Return the (x, y) coordinate for the center point of the cell that contains the specified text.  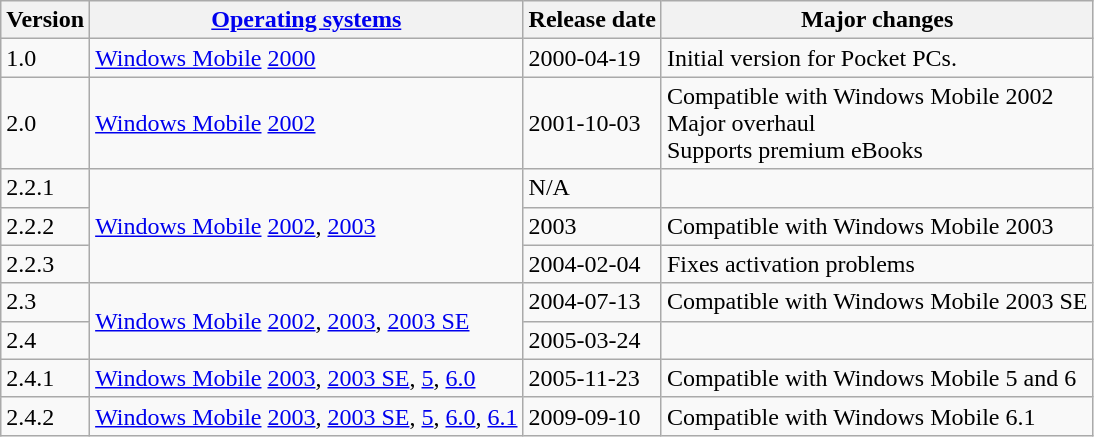
2.4 (46, 340)
Major changes (877, 20)
Compatible with Windows Mobile 2002Major overhaulSupports premium eBooks (877, 123)
2004-07-13 (592, 302)
2.4.2 (46, 416)
Compatible with Windows Mobile 2003 SE (877, 302)
Windows Mobile 2002, 2003 (306, 226)
2.0 (46, 123)
Operating systems (306, 20)
1.0 (46, 58)
Compatible with Windows Mobile 2003 (877, 226)
Windows Mobile 2002 (306, 123)
N/A (592, 188)
Initial version for Pocket PCs. (877, 58)
2.3 (46, 302)
Windows Mobile 2002, 2003, 2003 SE (306, 321)
Compatible with Windows Mobile 5 and 6 (877, 378)
2000-04-19 (592, 58)
Compatible with Windows Mobile 6.1 (877, 416)
2.2.2 (46, 226)
2004-02-04 (592, 264)
2005-03-24 (592, 340)
2.2.1 (46, 188)
Release date (592, 20)
Windows Mobile 2000 (306, 58)
2.4.1 (46, 378)
2001-10-03 (592, 123)
2003 (592, 226)
Fixes activation problems (877, 264)
Windows Mobile 2003, 2003 SE, 5, 6.0 (306, 378)
2009-09-10 (592, 416)
2.2.3 (46, 264)
Version (46, 20)
Windows Mobile 2003, 2003 SE, 5, 6.0, 6.1 (306, 416)
2005-11-23 (592, 378)
